Extract the [x, y] coordinate from the center of the cell holding the provided text.  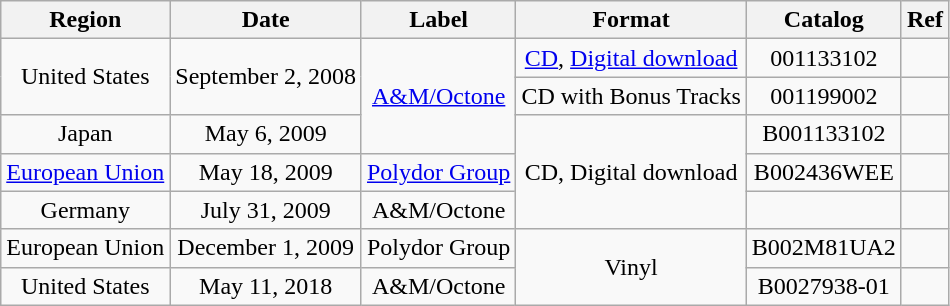
Format [631, 20]
B001133102 [824, 134]
September 2, 2008 [266, 77]
Ref [924, 20]
001133102 [824, 58]
Germany [86, 210]
Region [86, 20]
Date [266, 20]
May 18, 2009 [266, 172]
Catalog [824, 20]
B0027938-01 [824, 286]
July 31, 2009 [266, 210]
Vinyl [631, 267]
B002M81UA2 [824, 248]
May 11, 2018 [266, 286]
May 6, 2009 [266, 134]
Japan [86, 134]
Label [438, 20]
B002436WEE [824, 172]
CD with Bonus Tracks [631, 96]
December 1, 2009 [266, 248]
001199002 [824, 96]
